Identify which cell holds the provided text, then report its [X, Y] central coordinate. 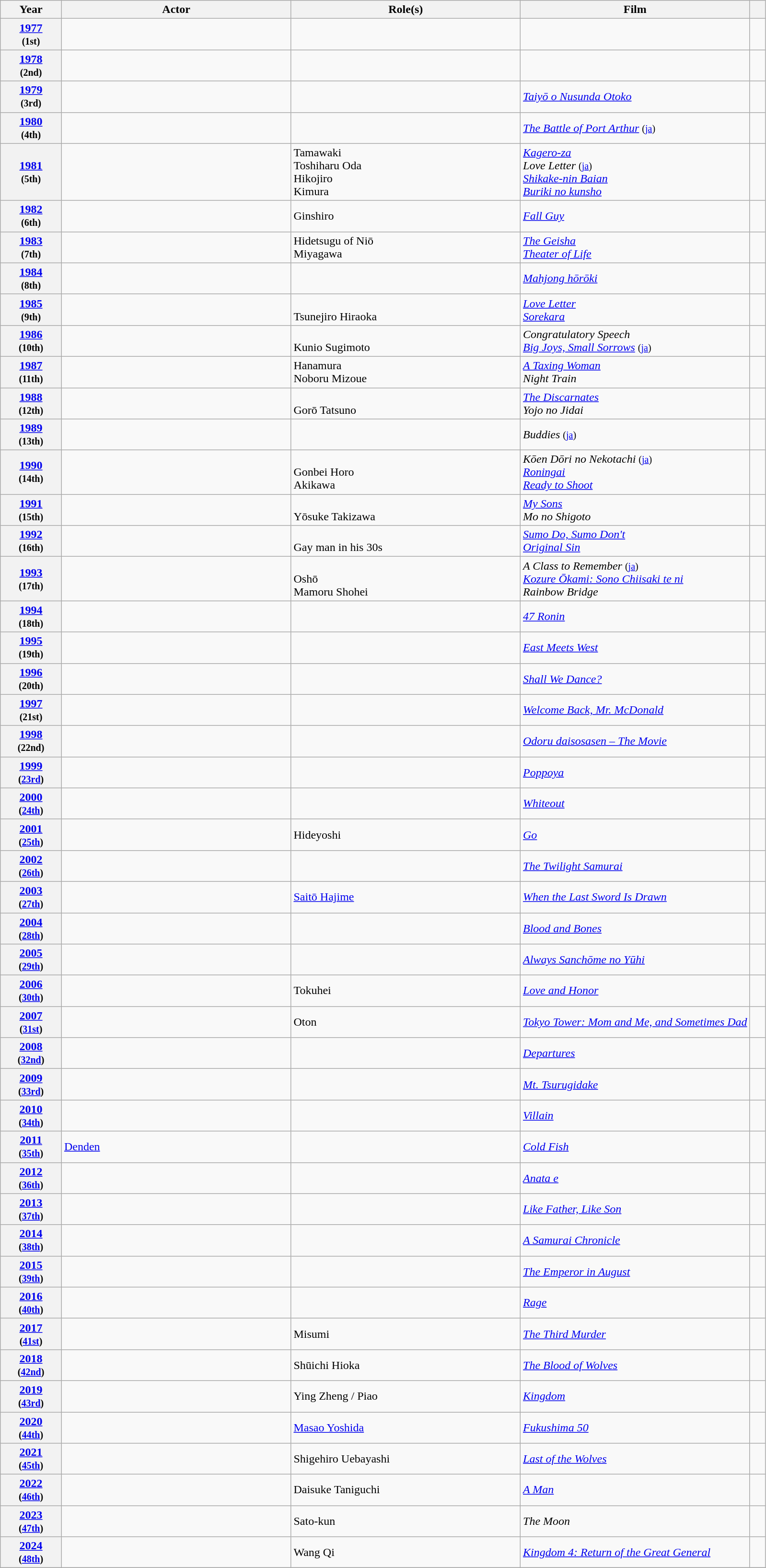
2024 (48th) [31, 1553]
Tsunejiro Hiraoka [406, 310]
When the Last Sword Is Drawn [636, 897]
Gorō Tatsuno [406, 403]
Kingdom 4: Return of the Great General [636, 1553]
1993 (17th) [31, 579]
2002 (26th) [31, 866]
Departures [636, 1053]
A Taxing WomanNight Train [636, 372]
2000 (24th) [31, 804]
Last of the Wolves [636, 1459]
1984 (8th) [31, 278]
2007 (31st) [31, 1022]
Love LetterSorekara [636, 310]
2006 (30th) [31, 991]
2018 (42nd) [31, 1365]
The Third Murder [636, 1334]
2001 (25th) [31, 834]
The Blood of Wolves [636, 1365]
2017 (41st) [31, 1334]
47 Ronin [636, 617]
The GeishaTheater of Life [636, 247]
Kōen Dōri no Nekotachi (ja)RoningaiReady to Shoot [636, 472]
1995 (19th) [31, 647]
2022 (46th) [31, 1490]
Ying Zheng / Piao [406, 1396]
Year [31, 10]
1978 (2nd) [31, 65]
Tokuhei [406, 991]
2021 (45th) [31, 1459]
The Moon [636, 1521]
Welcome Back, Mr. McDonald [636, 710]
1998 (22nd) [31, 741]
1985 (9th) [31, 310]
Cold Fish [636, 1147]
OshōMamoru Shohei [406, 579]
Hideyoshi [406, 834]
2003 (27th) [31, 897]
Role(s) [406, 10]
Whiteout [636, 804]
Shigehiro Uebayashi [406, 1459]
Oton [406, 1022]
2016 (40th) [31, 1302]
Love and Honor [636, 991]
Anata e [636, 1178]
HanamuraNoboru Mizoue [406, 372]
Go [636, 834]
1980 (4th) [31, 128]
1994 (18th) [31, 617]
Mt. Tsurugidake [636, 1085]
Wang Qi [406, 1553]
Fall Guy [636, 216]
A Samurai Chronicle [636, 1240]
Denden [176, 1147]
The Twilight Samurai [636, 866]
Kingdom [636, 1396]
Daisuke Taniguchi [406, 1490]
Gay man in his 30s [406, 541]
Shūichi Hioka [406, 1365]
2014 (38th) [31, 1240]
The DiscarnatesYojo no Jidai [636, 403]
A Class to Remember (ja)Kozure Ōkami: Sono Chiisaki te niRainbow Bridge [636, 579]
Fukushima 50 [636, 1427]
Masao Yoshida [406, 1427]
1990 (14th) [31, 472]
Poppoya [636, 772]
Kunio Sugimoto [406, 340]
Sumo Do, Sumo Don'tOriginal Sin [636, 541]
2004 (28th) [31, 928]
Taiyō o Nusunda Otoko [636, 97]
A Man [636, 1490]
Actor [176, 10]
2008 (32nd) [31, 1053]
Hidetsugu of NiōMiyagawa [406, 247]
2010 (34th) [31, 1115]
Gonbei HoroAkikawa [406, 472]
1999 (23rd) [31, 772]
1996 (20th) [31, 679]
Ginshiro [406, 216]
Tokyo Tower: Mom and Me, and Sometimes Dad [636, 1022]
1989 (13th) [31, 434]
Rage [636, 1302]
2013 (37th) [31, 1209]
1992 (16th) [31, 541]
Congratulatory SpeechBig Joys, Small Sorrows (ja) [636, 340]
The Battle of Port Arthur (ja) [636, 128]
Villain [636, 1115]
Film [636, 10]
Always Sanchōme no Yūhi [636, 960]
1991 (15th) [31, 510]
1997 (21st) [31, 710]
Yōsuke Takizawa [406, 510]
The Emperor in August [636, 1272]
Misumi [406, 1334]
1981 (5th) [31, 172]
Saitō Hajime [406, 897]
1983 (7th) [31, 247]
Blood and Bones [636, 928]
2011 (35th) [31, 1147]
1987 (11th) [31, 372]
2005 (29th) [31, 960]
Mahjong hōrōki [636, 278]
TamawakiToshiharu OdaHikojiroKimura [406, 172]
Like Father, Like Son [636, 1209]
Sato-kun [406, 1521]
Buddies (ja) [636, 434]
1986 (10th) [31, 340]
East Meets West [636, 647]
2020 (44th) [31, 1427]
Shall We Dance? [636, 679]
Kagero-zaLove Letter (ja)Shikake-nin BaianBuriki no kunsho [636, 172]
2019 (43rd) [31, 1396]
2015 (39th) [31, 1272]
My SonsMo no Shigoto [636, 510]
2023 (47th) [31, 1521]
1977 (1st) [31, 35]
1979 (3rd) [31, 97]
2009 (33rd) [31, 1085]
2012 (36th) [31, 1178]
Odoru daisosasen – The Movie [636, 741]
1982 (6th) [31, 216]
1988 (12th) [31, 403]
